Return the (X, Y) coordinate for the center point of the cell that contains the specified text.  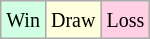
Draw (72, 20)
Win (24, 20)
Loss (126, 20)
